Capture the cell that displays the provided text and extract its (x, y) central coordinate. 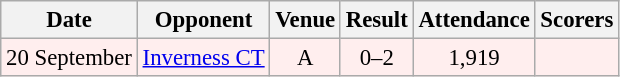
0–2 (376, 58)
Attendance (474, 20)
Date (69, 20)
20 September (69, 58)
Result (376, 20)
Inverness CT (204, 58)
A (306, 58)
Venue (306, 20)
Scorers (577, 20)
1,919 (474, 58)
Opponent (204, 20)
